From the cell containing the given text, extract its center point as (x, y) coordinate. 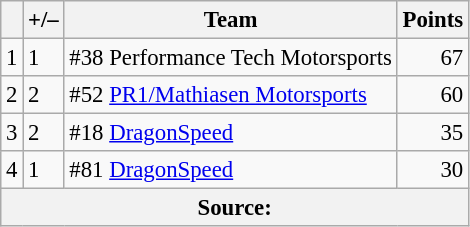
3 (12, 133)
35 (432, 133)
+/– (44, 20)
30 (432, 170)
67 (432, 58)
Source: (235, 208)
#18 DragonSpeed (230, 133)
Team (230, 20)
#52 PR1/Mathiasen Motorsports (230, 95)
60 (432, 95)
Points (432, 20)
4 (12, 170)
#81 DragonSpeed (230, 170)
#38 Performance Tech Motorsports (230, 58)
